Determine the [X, Y] coordinate at the center of the cell enclosing the given text.  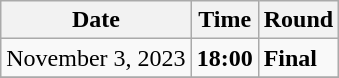
Round [298, 20]
Date [96, 20]
November 3, 2023 [96, 58]
Time [224, 20]
18:00 [224, 58]
Final [298, 58]
